Search for the cell housing the specified text and yield its [x, y] center coordinate. 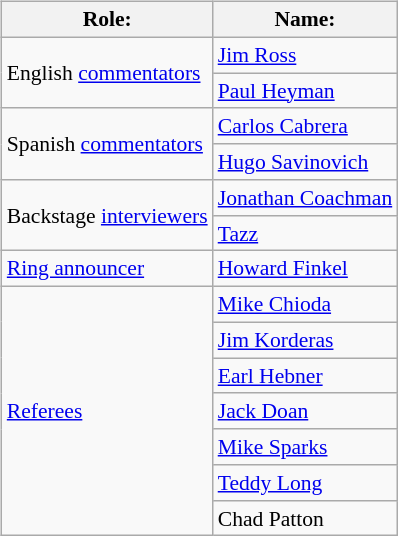
Hugo Savinovich [306, 162]
Carlos Cabrera [306, 126]
Tazz [306, 233]
Jim Korderas [306, 340]
Earl Hebner [306, 376]
Teddy Long [306, 483]
Mike Sparks [306, 447]
Referees [108, 412]
English commentators [108, 72]
Jim Ross [306, 55]
Jonathan Coachman [306, 198]
Chad Patton [306, 518]
Mike Chioda [306, 305]
Name: [306, 20]
Howard Finkel [306, 269]
Backstage interviewers [108, 216]
Paul Heyman [306, 91]
Ring announcer [108, 269]
Spanish commentators [108, 144]
Jack Doan [306, 411]
Role: [108, 20]
